Pinpoint the cell where the given text exists, returning its (X, Y) midpoint coordinate. 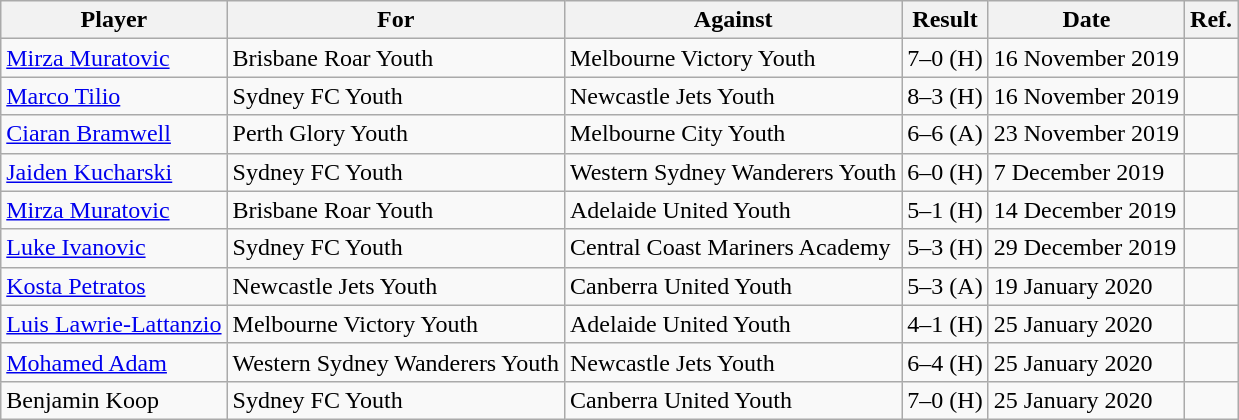
Against (732, 20)
6–0 (H) (945, 172)
29 December 2019 (1086, 248)
5–3 (A) (945, 286)
Player (114, 20)
Luke Ivanovic (114, 248)
19 January 2020 (1086, 286)
5–3 (H) (945, 248)
Luis Lawrie-Lattanzio (114, 324)
23 November 2019 (1086, 134)
Benjamin Koop (114, 400)
Mohamed Adam (114, 362)
4–1 (H) (945, 324)
Date (1086, 20)
8–3 (H) (945, 96)
5–1 (H) (945, 210)
7 December 2019 (1086, 172)
Central Coast Mariners Academy (732, 248)
14 December 2019 (1086, 210)
Perth Glory Youth (396, 134)
Ref. (1212, 20)
Jaiden Kucharski (114, 172)
6–4 (H) (945, 362)
For (396, 20)
6–6 (A) (945, 134)
Marco Tilio (114, 96)
Ciaran Bramwell (114, 134)
Melbourne City Youth (732, 134)
Kosta Petratos (114, 286)
Result (945, 20)
